Capture the cell that displays the provided text and extract its [x, y] central coordinate. 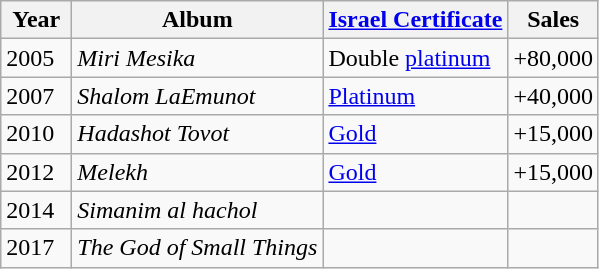
Sales [554, 20]
Double platinum [416, 58]
2017 [36, 248]
2012 [36, 172]
2005 [36, 58]
Simanim al hachol [198, 210]
Miri Mesika [198, 58]
Melekh [198, 172]
Album [198, 20]
Israel Certificate [416, 20]
2010 [36, 134]
+80,000 [554, 58]
Hadashot Tovot [198, 134]
+40,000 [554, 96]
Shalom LaEmunot [198, 96]
Year [36, 20]
The God of Small Things [198, 248]
2014 [36, 210]
Platinum [416, 96]
2007 [36, 96]
